Scan for the cell matching the given text and deliver its [X, Y] coordinate at center. 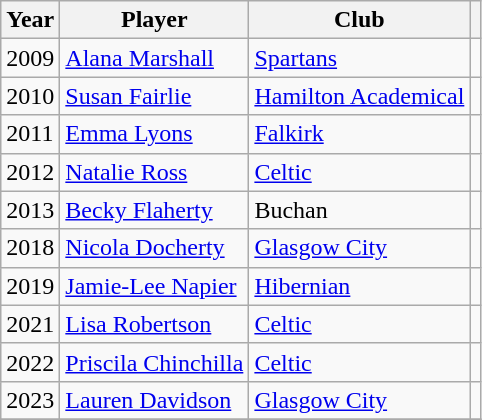
Priscila Chinchilla [154, 362]
Hamilton Academical [360, 96]
Buchan [360, 210]
Hibernian [360, 286]
2009 [30, 58]
Susan Fairlie [154, 96]
2011 [30, 134]
Natalie Ross [154, 172]
Jamie-Lee Napier [154, 286]
Falkirk [360, 134]
Club [360, 20]
Emma Lyons [154, 134]
2022 [30, 362]
Spartans [360, 58]
2019 [30, 286]
Player [154, 20]
Year [30, 20]
2023 [30, 400]
Nicola Docherty [154, 248]
2010 [30, 96]
2018 [30, 248]
Alana Marshall [154, 58]
Becky Flaherty [154, 210]
2021 [30, 324]
Lisa Robertson [154, 324]
2012 [30, 172]
2013 [30, 210]
Lauren Davidson [154, 400]
